Output the [X, Y] coordinate of the center of the cell containing the given text.  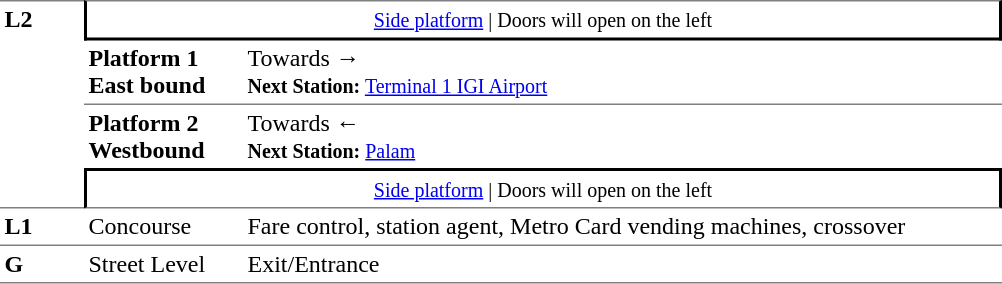
Towards ← Next Station: Palam [622, 136]
Fare control, station agent, Metro Card vending machines, crossover [622, 226]
L1 [42, 226]
Exit/Entrance [622, 264]
Towards → Next Station: Terminal 1 IGI Airport [622, 72]
Platform 2Westbound [164, 136]
L2 [42, 104]
Street Level [164, 264]
G [42, 264]
Platform 1East bound [164, 72]
Concourse [164, 226]
